Find where the given text appears and provide that cell's center as [X, Y] coordinate. 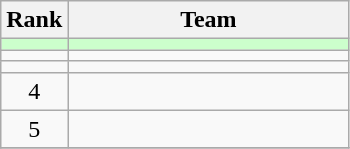
Rank [34, 20]
4 [34, 91]
5 [34, 129]
Team [208, 20]
